Detect which cell encompasses the target text, then output its (X, Y) center coordinate. 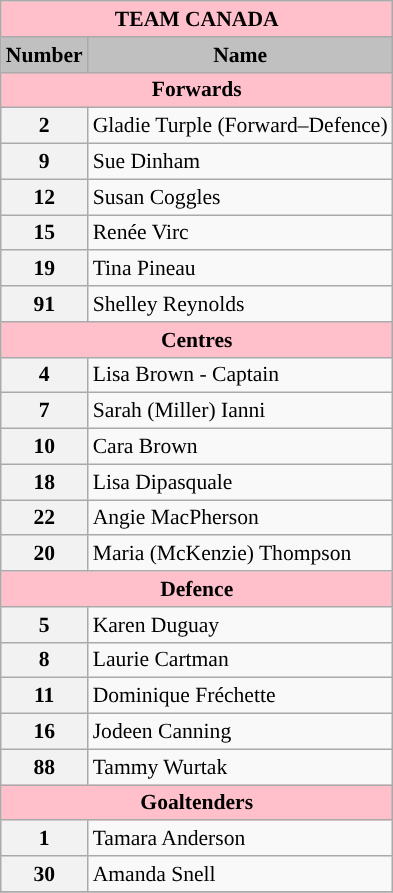
Maria (McKenzie) Thompson (240, 554)
Sarah (Miller) Ianni (240, 411)
Gladie Turple (Forward–Defence) (240, 126)
Amanda Snell (240, 874)
19 (44, 269)
Name (240, 55)
Jodeen Canning (240, 732)
Lisa Brown - Captain (240, 375)
12 (44, 197)
Forwards (197, 90)
10 (44, 447)
Angie MacPherson (240, 518)
30 (44, 874)
Goaltenders (197, 803)
Renée Virc (240, 233)
Sue Dinham (240, 162)
Shelley Reynolds (240, 304)
15 (44, 233)
Cara Brown (240, 447)
16 (44, 732)
Defence (197, 589)
9 (44, 162)
2 (44, 126)
Tammy Wurtak (240, 767)
TEAM CANADA (197, 19)
88 (44, 767)
4 (44, 375)
Laurie Cartman (240, 660)
Tina Pineau (240, 269)
Centres (197, 340)
Tamara Anderson (240, 839)
Susan Coggles (240, 197)
20 (44, 554)
18 (44, 482)
8 (44, 660)
7 (44, 411)
5 (44, 625)
22 (44, 518)
Karen Duguay (240, 625)
11 (44, 696)
Number (44, 55)
91 (44, 304)
Dominique Fréchette (240, 696)
Lisa Dipasquale (240, 482)
1 (44, 839)
